Pinpoint the cell where the given text exists, returning its [x, y] midpoint coordinate. 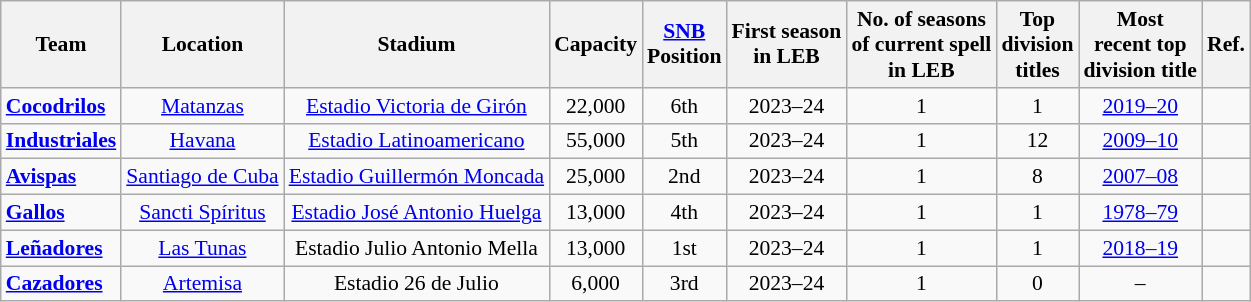
Artemisa [202, 284]
5th [684, 141]
Capacity [596, 44]
Leñadores [61, 248]
No. of seasonsof current spellin LEB [921, 44]
Santiago de Cuba [202, 177]
Estadio Victoria de Girón [417, 106]
3rd [684, 284]
4th [684, 213]
Avispas [61, 177]
12 [1037, 141]
Cocodrilos [61, 106]
Sancti Spíritus [202, 213]
Cazadores [61, 284]
Industriales [61, 141]
Havana [202, 141]
Estadio Guillermón Moncada [417, 177]
Mostrecent topdivision title [1140, 44]
1978–79 [1140, 213]
Topdivisiontitles [1037, 44]
22,000 [596, 106]
Estadio Julio Antonio Mella [417, 248]
Estadio Latinoamericano [417, 141]
Estadio José Antonio Huelga [417, 213]
1st [684, 248]
2019–20 [1140, 106]
2009–10 [1140, 141]
6,000 [596, 284]
Estadio 26 de Julio [417, 284]
First seasonin LEB [787, 44]
Ref. [1226, 44]
Team [61, 44]
55,000 [596, 141]
8 [1037, 177]
2007–08 [1140, 177]
Stadium [417, 44]
– [1140, 284]
Las Tunas [202, 248]
Gallos [61, 213]
0 [1037, 284]
6th [684, 106]
25,000 [596, 177]
2nd [684, 177]
Location [202, 44]
SNBPosition [684, 44]
Matanzas [202, 106]
2018–19 [1140, 248]
